Capture the cell that displays the provided text and extract its [X, Y] central coordinate. 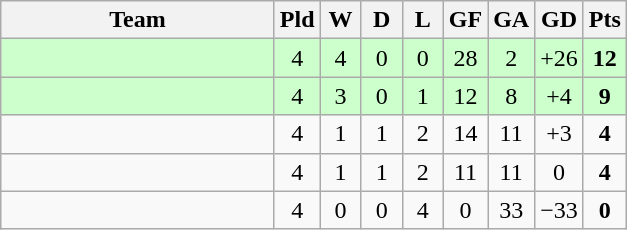
+4 [560, 96]
3 [340, 96]
L [422, 20]
Team [138, 20]
D [382, 20]
GD [560, 20]
+26 [560, 58]
33 [512, 210]
GF [465, 20]
9 [604, 96]
14 [465, 134]
Pld [297, 20]
−33 [560, 210]
28 [465, 58]
+3 [560, 134]
8 [512, 96]
W [340, 20]
GA [512, 20]
Pts [604, 20]
